Search for the cell housing the specified text and yield its [X, Y] center coordinate. 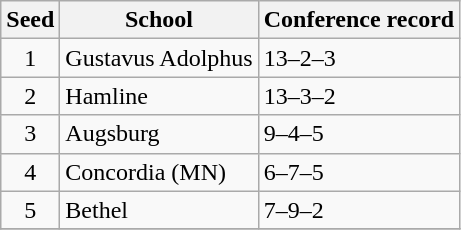
Bethel [159, 210]
Concordia (MN) [159, 172]
Conference record [358, 20]
9–4–5 [358, 134]
3 [30, 134]
Seed [30, 20]
7–9–2 [358, 210]
Hamline [159, 96]
1 [30, 58]
13–3–2 [358, 96]
13–2–3 [358, 58]
2 [30, 96]
4 [30, 172]
5 [30, 210]
6–7–5 [358, 172]
Gustavus Adolphus [159, 58]
Augsburg [159, 134]
School [159, 20]
